Pinpoint the cell where the given text exists, returning its [x, y] midpoint coordinate. 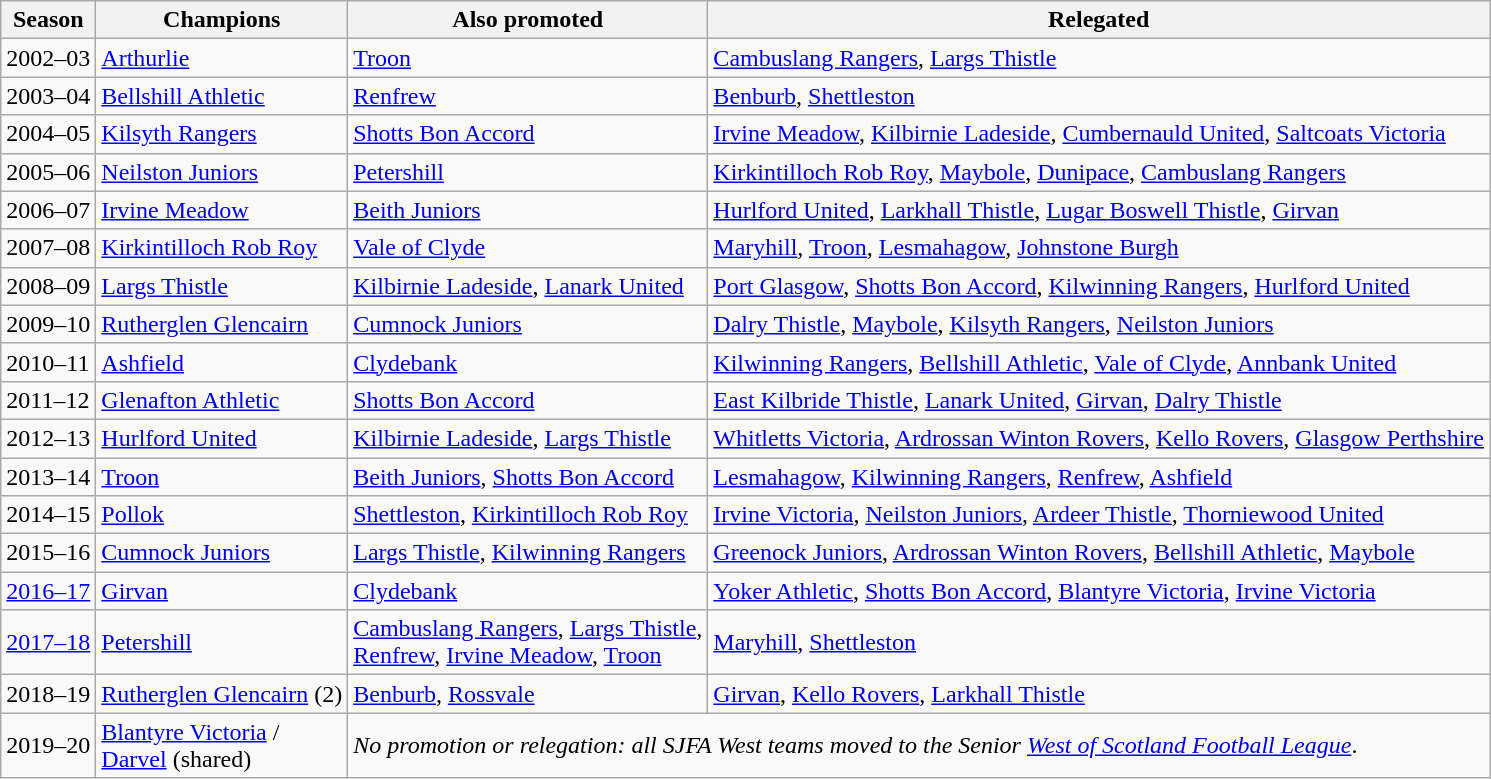
Benburb, Rossvale [528, 694]
2015–16 [48, 553]
Kirkintilloch Rob Roy, Maybole, Dunipace, Cambuslang Rangers [1099, 172]
Vale of Clyde [528, 248]
Whitletts Victoria, Ardrossan Winton Rovers, Kello Rovers, Glasgow Perthshire [1099, 438]
2005–06 [48, 172]
Rutherglen Glencairn (2) [222, 694]
Ashfield [222, 362]
No promotion or relegation: all SJFA West teams moved to the Senior West of Scotland Football League. [919, 746]
2018–19 [48, 694]
Maryhill, Troon, Lesmahagow, Johnstone Burgh [1099, 248]
Kirkintilloch Rob Roy [222, 248]
Lesmahagow, Kilwinning Rangers, Renfrew, Ashfield [1099, 477]
Pollok [222, 515]
Rutherglen Glencairn [222, 324]
Arthurlie [222, 58]
East Kilbride Thistle, Lanark United, Girvan, Dalry Thistle [1099, 400]
Kilwinning Rangers, Bellshill Athletic, Vale of Clyde, Annbank United [1099, 362]
Benburb, Shettleston [1099, 96]
Irvine Meadow [222, 210]
Also promoted [528, 20]
Largs Thistle [222, 286]
2004–05 [48, 134]
Champions [222, 20]
Kilbirnie Ladeside, Lanark United [528, 286]
Maryhill, Shettleston [1099, 642]
2019–20 [48, 746]
Girvan [222, 591]
2013–14 [48, 477]
Cambuslang Rangers, Largs Thistle,Renfrew, Irvine Meadow, Troon [528, 642]
2016–17 [48, 591]
Largs Thistle, Kilwinning Rangers [528, 553]
Port Glasgow, Shotts Bon Accord, Kilwinning Rangers, Hurlford United [1099, 286]
2014–15 [48, 515]
2007–08 [48, 248]
Neilston Juniors [222, 172]
2017–18 [48, 642]
2008–09 [48, 286]
Hurlford United, Larkhall Thistle, Lugar Boswell Thistle, Girvan [1099, 210]
Relegated [1099, 20]
Kilsyth Rangers [222, 134]
Dalry Thistle, Maybole, Kilsyth Rangers, Neilston Juniors [1099, 324]
Renfrew [528, 96]
Bellshill Athletic [222, 96]
Glenafton Athletic [222, 400]
Greenock Juniors, Ardrossan Winton Rovers, Bellshill Athletic, Maybole [1099, 553]
Irvine Victoria, Neilston Juniors, Ardeer Thistle, Thorniewood United [1099, 515]
2003–04 [48, 96]
Beith Juniors [528, 210]
2011–12 [48, 400]
Beith Juniors, Shotts Bon Accord [528, 477]
Kilbirnie Ladeside, Largs Thistle [528, 438]
2006–07 [48, 210]
2002–03 [48, 58]
Hurlford United [222, 438]
Yoker Athletic, Shotts Bon Accord, Blantyre Victoria, Irvine Victoria [1099, 591]
Season [48, 20]
2012–13 [48, 438]
Blantyre Victoria /Darvel (shared) [222, 746]
2010–11 [48, 362]
Shettleston, Kirkintilloch Rob Roy [528, 515]
Irvine Meadow, Kilbirnie Ladeside, Cumbernauld United, Saltcoats Victoria [1099, 134]
Girvan, Kello Rovers, Larkhall Thistle [1099, 694]
Cambuslang Rangers, Largs Thistle [1099, 58]
2009–10 [48, 324]
